Extract the (x, y) coordinate from the center of the cell holding the provided text.  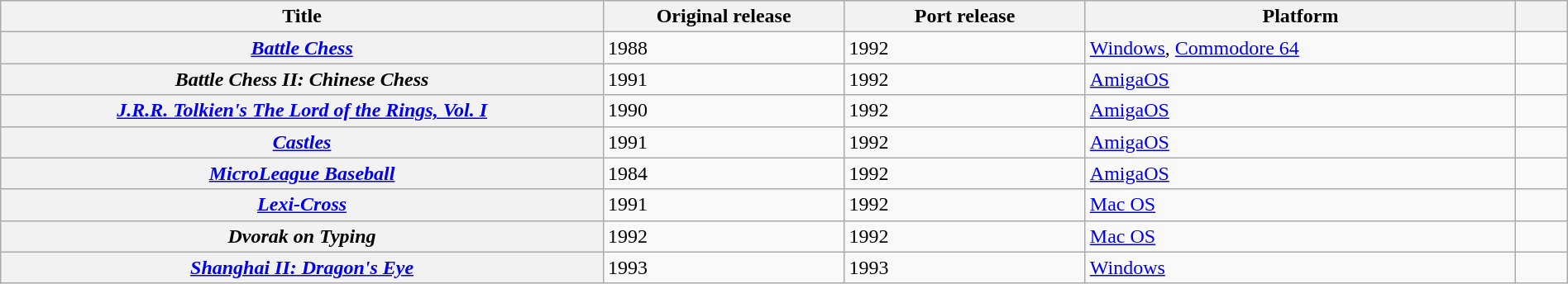
MicroLeague Baseball (303, 173)
Windows, Commodore 64 (1300, 48)
Dvorak on Typing (303, 236)
Title (303, 17)
Battle Chess II: Chinese Chess (303, 79)
Castles (303, 142)
Shanghai II: Dragon's Eye (303, 267)
Lexi-Cross (303, 205)
Windows (1300, 267)
1988 (723, 48)
Platform (1300, 17)
1990 (723, 111)
1984 (723, 173)
Port release (964, 17)
J.R.R. Tolkien's The Lord of the Rings, Vol. I (303, 111)
Battle Chess (303, 48)
Original release (723, 17)
